Identify which cell holds the provided text, then report its [X, Y] central coordinate. 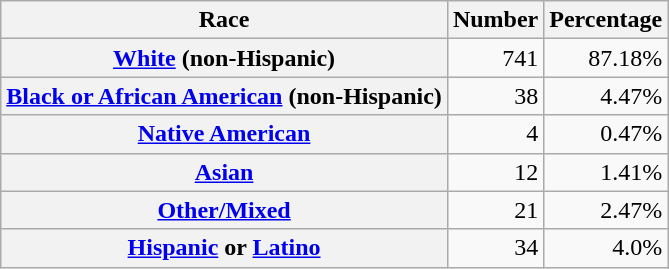
741 [495, 58]
Asian [224, 172]
Native American [224, 134]
Percentage [606, 20]
4.0% [606, 248]
Hispanic or Latino [224, 248]
Number [495, 20]
12 [495, 172]
Other/Mixed [224, 210]
0.47% [606, 134]
2.47% [606, 210]
1.41% [606, 172]
Black or African American (non-Hispanic) [224, 96]
White (non-Hispanic) [224, 58]
21 [495, 210]
38 [495, 96]
4.47% [606, 96]
87.18% [606, 58]
Race [224, 20]
34 [495, 248]
4 [495, 134]
